Capture the cell that displays the provided text and extract its (x, y) central coordinate. 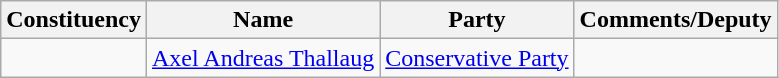
Axel Andreas Thallaug (262, 58)
Party (477, 20)
Conservative Party (477, 58)
Name (262, 20)
Comments/Deputy (676, 20)
Constituency (74, 20)
